From the cell containing the given text, extract its center point as [X, Y] coordinate. 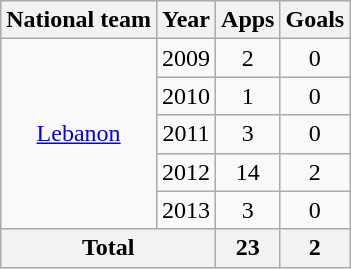
Total [108, 248]
Apps [248, 20]
2013 [186, 210]
2011 [186, 134]
23 [248, 248]
2010 [186, 96]
2012 [186, 172]
Goals [315, 20]
National team [79, 20]
Year [186, 20]
Lebanon [79, 134]
1 [248, 96]
2009 [186, 58]
14 [248, 172]
